Pinpoint the cell where the given text exists, returning its (X, Y) midpoint coordinate. 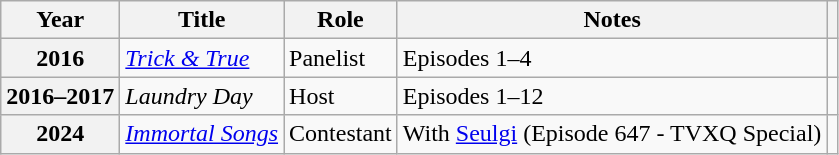
Episodes 1–12 (612, 96)
Panelist (341, 58)
Contestant (341, 134)
With Seulgi (Episode 647 - TVXQ Special) (612, 134)
Host (341, 96)
Immortal Songs (202, 134)
2024 (60, 134)
Laundry Day (202, 96)
Role (341, 20)
Year (60, 20)
Episodes 1–4 (612, 58)
2016–2017 (60, 96)
Trick & True (202, 58)
Notes (612, 20)
2016 (60, 58)
Title (202, 20)
